Return (X, Y) of the center of cell containing provided text 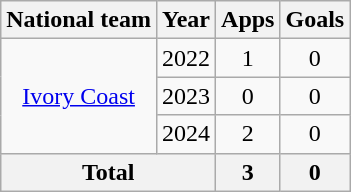
1 (248, 58)
Total (108, 172)
National team (79, 20)
2023 (186, 96)
Apps (248, 20)
2022 (186, 58)
Goals (315, 20)
2 (248, 134)
2024 (186, 134)
3 (248, 172)
Ivory Coast (79, 96)
Year (186, 20)
